Search for the cell housing the specified text and yield its (x, y) center coordinate. 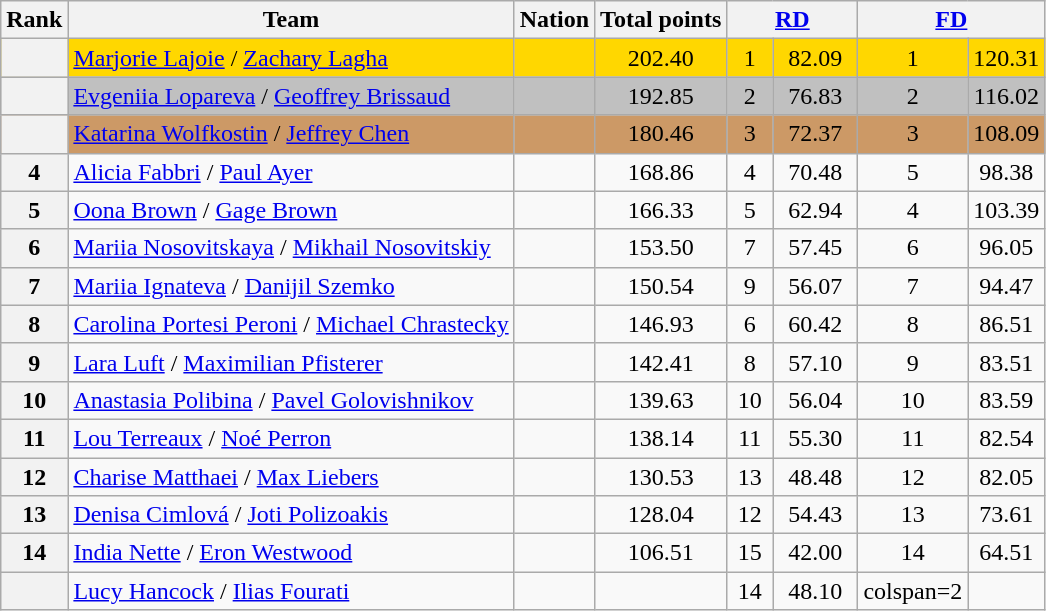
103.39 (1006, 210)
Mariia Nosovitskaya / Mikhail Nosovitskiy (291, 248)
57.10 (816, 362)
RD (792, 20)
98.38 (1006, 172)
108.09 (1006, 134)
180.46 (661, 134)
60.42 (816, 324)
168.86 (661, 172)
106.51 (661, 553)
48.48 (816, 477)
130.53 (661, 477)
76.83 (816, 96)
Alicia Fabbri / Paul Ayer (291, 172)
142.41 (661, 362)
Anastasia Polibina / Pavel Golovishnikov (291, 400)
120.31 (1006, 58)
86.51 (1006, 324)
62.94 (816, 210)
153.50 (661, 248)
57.45 (816, 248)
Lou Terreaux / Noé Perron (291, 438)
82.54 (1006, 438)
56.04 (816, 400)
202.40 (661, 58)
Denisa Cimlová / Joti Polizoakis (291, 515)
Oona Brown / Gage Brown (291, 210)
70.48 (816, 172)
48.10 (816, 591)
72.37 (816, 134)
54.43 (816, 515)
146.93 (661, 324)
64.51 (1006, 553)
166.33 (661, 210)
42.00 (816, 553)
Evgeniia Lopareva / Geoffrey Brissaud (291, 96)
55.30 (816, 438)
94.47 (1006, 286)
Lara Luft / Maximilian Pfisterer (291, 362)
Marjorie Lajoie / Zachary Lagha (291, 58)
150.54 (661, 286)
138.14 (661, 438)
Katarina Wolfkostin / Jeffrey Chen (291, 134)
colspan=2 (913, 591)
Charise Matthaei / Max Liebers (291, 477)
FD (952, 20)
139.63 (661, 400)
Nation (554, 20)
Carolina Portesi Peroni / Michael Chrastecky (291, 324)
15 (750, 553)
India Nette / Eron Westwood (291, 553)
Rank (34, 20)
83.51 (1006, 362)
73.61 (1006, 515)
96.05 (1006, 248)
82.09 (816, 58)
Mariia Ignateva / Danijil Szemko (291, 286)
Total points (661, 20)
128.04 (661, 515)
Lucy Hancock / Ilias Fourati (291, 591)
192.85 (661, 96)
56.07 (816, 286)
116.02 (1006, 96)
Team (291, 20)
83.59 (1006, 400)
82.05 (1006, 477)
